Determine the [X, Y] coordinate at the center of the cell enclosing the given text.  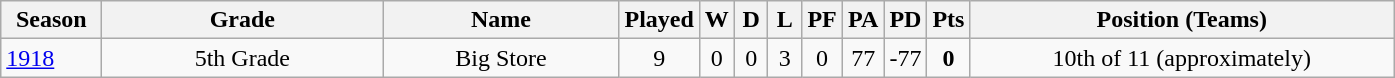
Played [659, 20]
-77 [906, 58]
Big Store [501, 58]
D [751, 20]
Position (Teams) [1182, 20]
77 [864, 58]
3 [785, 58]
W [716, 20]
1918 [52, 58]
Pts [948, 20]
10th of 11 (approximately) [1182, 58]
Name [501, 20]
Grade [242, 20]
PD [906, 20]
L [785, 20]
PF [822, 20]
PA [864, 20]
9 [659, 58]
Season [52, 20]
5th Grade [242, 58]
